Provide the (X, Y) coordinate of the cell's center where the given text is located.  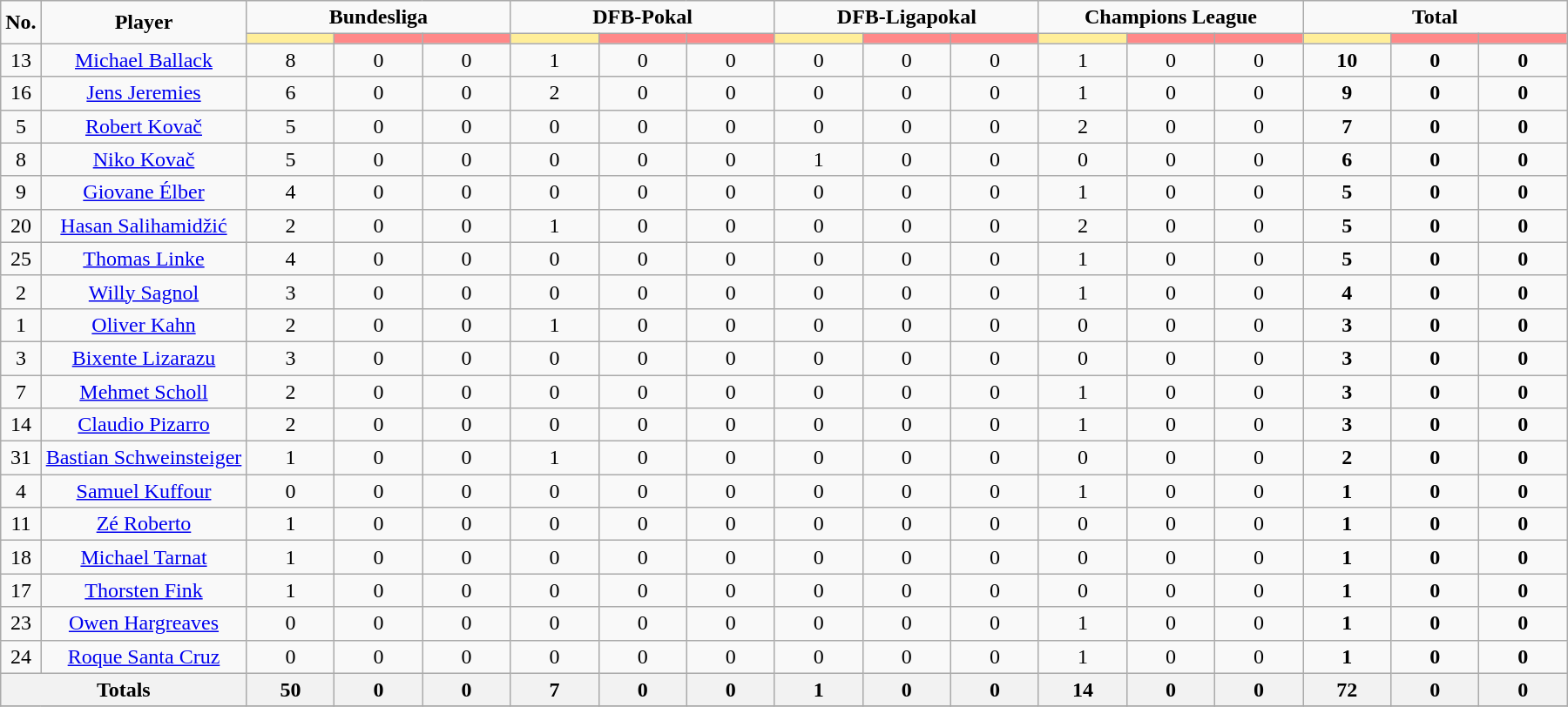
Thomas Linke (144, 259)
31 (21, 458)
11 (21, 524)
DFB-Pokal (643, 17)
Michael Tarnat (144, 557)
Roque Santa Cruz (144, 656)
50 (291, 690)
Giovane Élber (144, 192)
Samuel Kuffour (144, 491)
Bastian Schweinsteiger (144, 458)
Player (144, 23)
24 (21, 656)
Bixente Lizarazu (144, 358)
72 (1347, 690)
DFB-Ligapokal (906, 17)
13 (21, 60)
Total (1436, 17)
Zé Roberto (144, 524)
Mehmet Scholl (144, 391)
Robert Kovač (144, 126)
18 (21, 557)
Oliver Kahn (144, 325)
Thorsten Fink (144, 590)
25 (21, 259)
Owen Hargreaves (144, 623)
No. (21, 23)
Niko Kovač (144, 159)
20 (21, 226)
23 (21, 623)
Willy Sagnol (144, 292)
Hasan Salihamidžić (144, 226)
Jens Jeremies (144, 93)
Bundesliga (378, 17)
Claudio Pizarro (144, 425)
Totals (124, 690)
17 (21, 590)
16 (21, 93)
10 (1347, 60)
Michael Ballack (144, 60)
Champions League (1171, 17)
